Detect which cell encompasses the target text, then output its (X, Y) center coordinate. 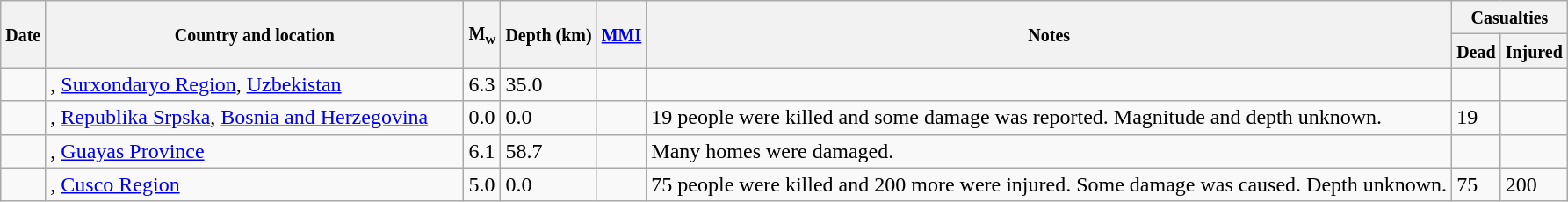
5.0 (482, 184)
Dead (1477, 51)
Many homes were damaged. (1049, 151)
, Guayas Province (255, 151)
35.0 (548, 84)
58.7 (548, 151)
Injured (1534, 51)
Mw (482, 34)
6.3 (482, 84)
, Republika Srpska, Bosnia and Herzegovina (255, 118)
Casualties (1510, 18)
6.1 (482, 151)
Date (23, 34)
75 people were killed and 200 more were injured. Some damage was caused. Depth unknown. (1049, 184)
Depth (km) (548, 34)
, Cusco Region (255, 184)
, Surxondaryo Region, Uzbekistan (255, 84)
75 (1477, 184)
Notes (1049, 34)
200 (1534, 184)
19 people were killed and some damage was reported. Magnitude and depth unknown. (1049, 118)
19 (1477, 118)
MMI (622, 34)
Country and location (255, 34)
